Scan for the cell matching the given text and deliver its [X, Y] coordinate at center. 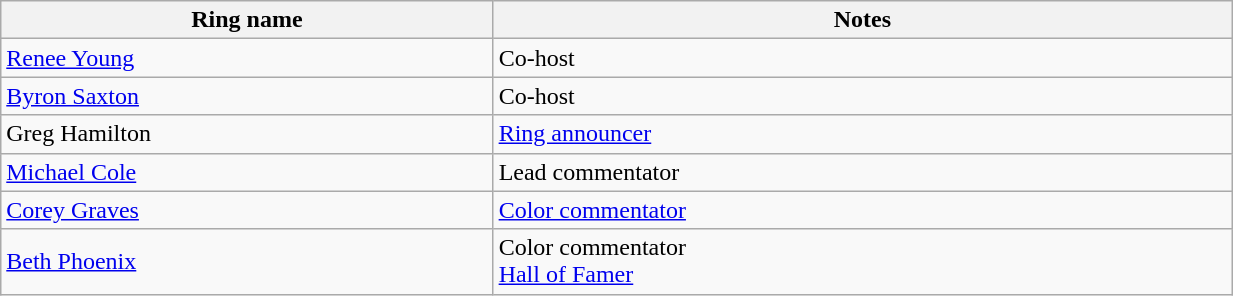
Ring announcer [862, 134]
Color commentatorHall of Famer [862, 262]
Lead commentator [862, 172]
Renee Young [247, 58]
Color commentator [862, 210]
Ring name [247, 20]
Corey Graves [247, 210]
Notes [862, 20]
Greg Hamilton [247, 134]
Beth Phoenix [247, 262]
Michael Cole [247, 172]
Byron Saxton [247, 96]
